Capture the cell that displays the provided text and extract its [x, y] central coordinate. 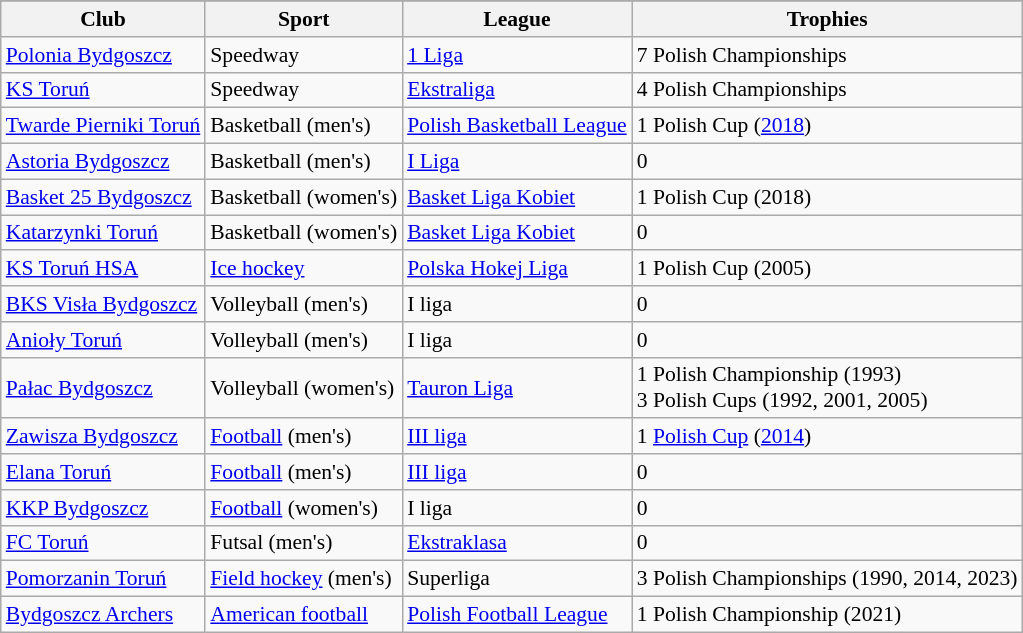
Polish Football League [517, 615]
Polish Basketball League [517, 126]
Field hockey (men's) [304, 579]
4 Polish Championships [828, 90]
Polonia Bydgoszcz [104, 55]
I Liga [517, 162]
Ekstraliga [517, 90]
3 Polish Championships (1990, 2014, 2023) [828, 579]
Superliga [517, 579]
Club [104, 19]
Twarde Pierniki Toruń [104, 126]
KS Toruń [104, 90]
Zawisza Bydgoszcz [104, 437]
League [517, 19]
7 Polish Championships [828, 55]
Elana Toruń [104, 472]
Katarzynki Toruń [104, 233]
Trophies [828, 19]
1 Polish Cup (2014) [828, 437]
Polska Hokej Liga [517, 269]
1 Polish Cup (2005) [828, 269]
Bydgoszcz Archers [104, 615]
KKP Bydgoszcz [104, 508]
Basket 25 Bydgoszcz [104, 197]
KS Toruń HSA [104, 269]
Pomorzanin Toruń [104, 579]
1 Polish Championship (2021) [828, 615]
Astoria Bydgoszcz [104, 162]
FC Toruń [104, 543]
Football (women's) [304, 508]
1 Liga [517, 55]
Ekstraklasa [517, 543]
American football [304, 615]
Futsal (men's) [304, 543]
Volleyball (women's) [304, 388]
BKS Visła Bydgoszcz [104, 304]
Anioły Toruń [104, 340]
Tauron Liga [517, 388]
Sport [304, 19]
Ice hockey [304, 269]
1 Polish Championship (1993)3 Polish Cups (1992, 2001, 2005) [828, 388]
Pałac Bydgoszcz [104, 388]
